For the text-containing cell, return its midpoint in [X, Y] coordinate format. 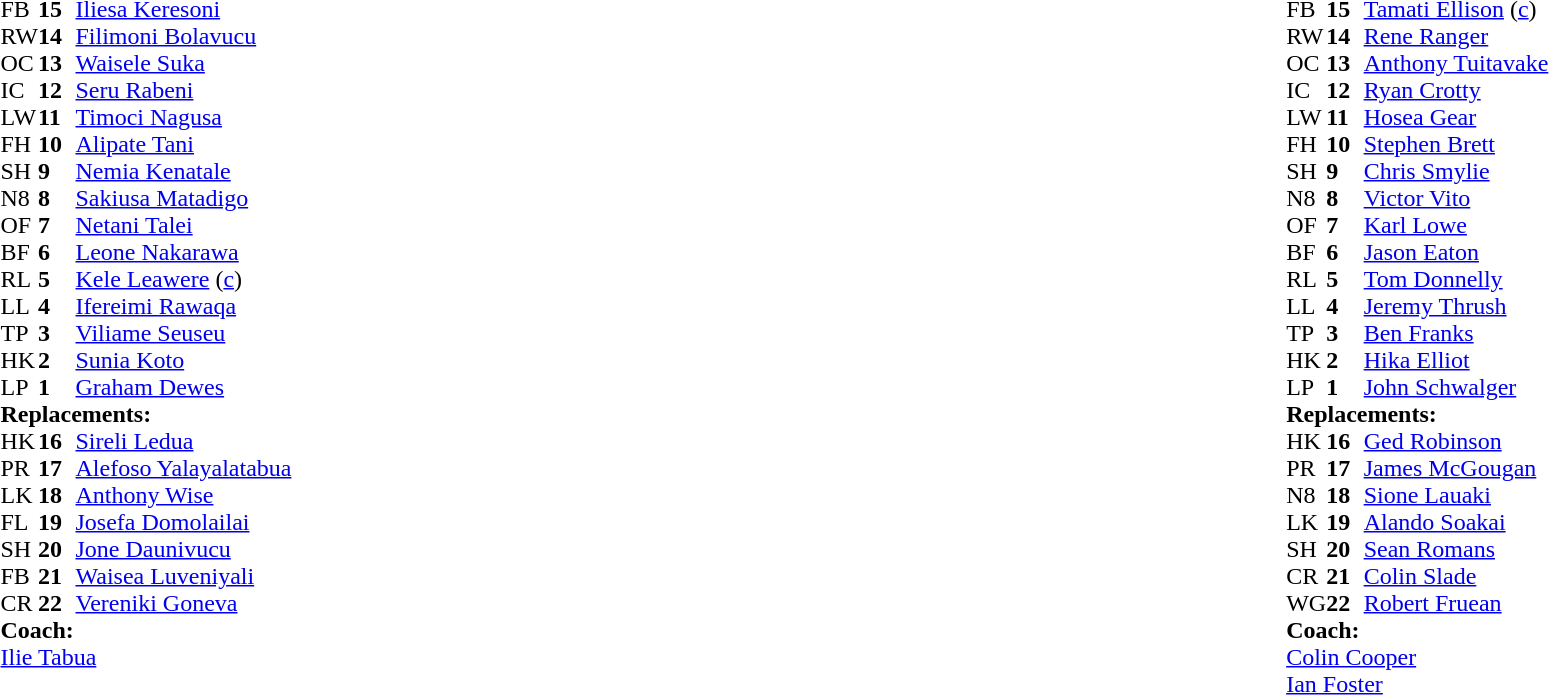
WG [1306, 604]
Ryan Crotty [1456, 90]
Seru Rabeni [184, 90]
Robert Fruean [1456, 604]
Ben Franks [1456, 334]
Hika Elliot [1456, 360]
Jone Daunivucu [184, 550]
Netani Talei [184, 226]
Sione Lauaki [1456, 496]
Alipate Tani [184, 144]
Rene Ranger [1456, 36]
Alando Soakai [1456, 522]
Stephen Brett [1456, 144]
Sireli Ledua [184, 442]
Anthony Wise [184, 496]
Sunia Koto [184, 360]
Timoci Nagusa [184, 118]
Jason Eaton [1456, 252]
Viliame Seuseu [184, 334]
Sakiusa Matadigo [184, 198]
Waisea Luveniyali [184, 576]
Vereniki Goneva [184, 604]
Sean Romans [1456, 550]
Victor Vito [1456, 198]
Colin Slade [1456, 576]
Ilie Tabua [146, 658]
Karl Lowe [1456, 226]
James McGougan [1456, 468]
Ged Robinson [1456, 442]
Leone Nakarawa [184, 252]
John Schwalger [1456, 388]
Filimoni Bolavucu [184, 36]
Nemia Kenatale [184, 172]
FB [19, 576]
Hosea Gear [1456, 118]
Anthony Tuitavake [1456, 64]
Jeremy Thrush [1456, 306]
Josefa Domolailai [184, 522]
Chris Smylie [1456, 172]
Graham Dewes [184, 388]
Waisele Suka [184, 64]
Alefoso Yalayalatabua [184, 468]
Kele Leawere (c) [184, 280]
Ifereimi Rawaqa [184, 306]
FL [19, 522]
Tom Donnelly [1456, 280]
